Search for the cell housing the specified text and yield its (x, y) center coordinate. 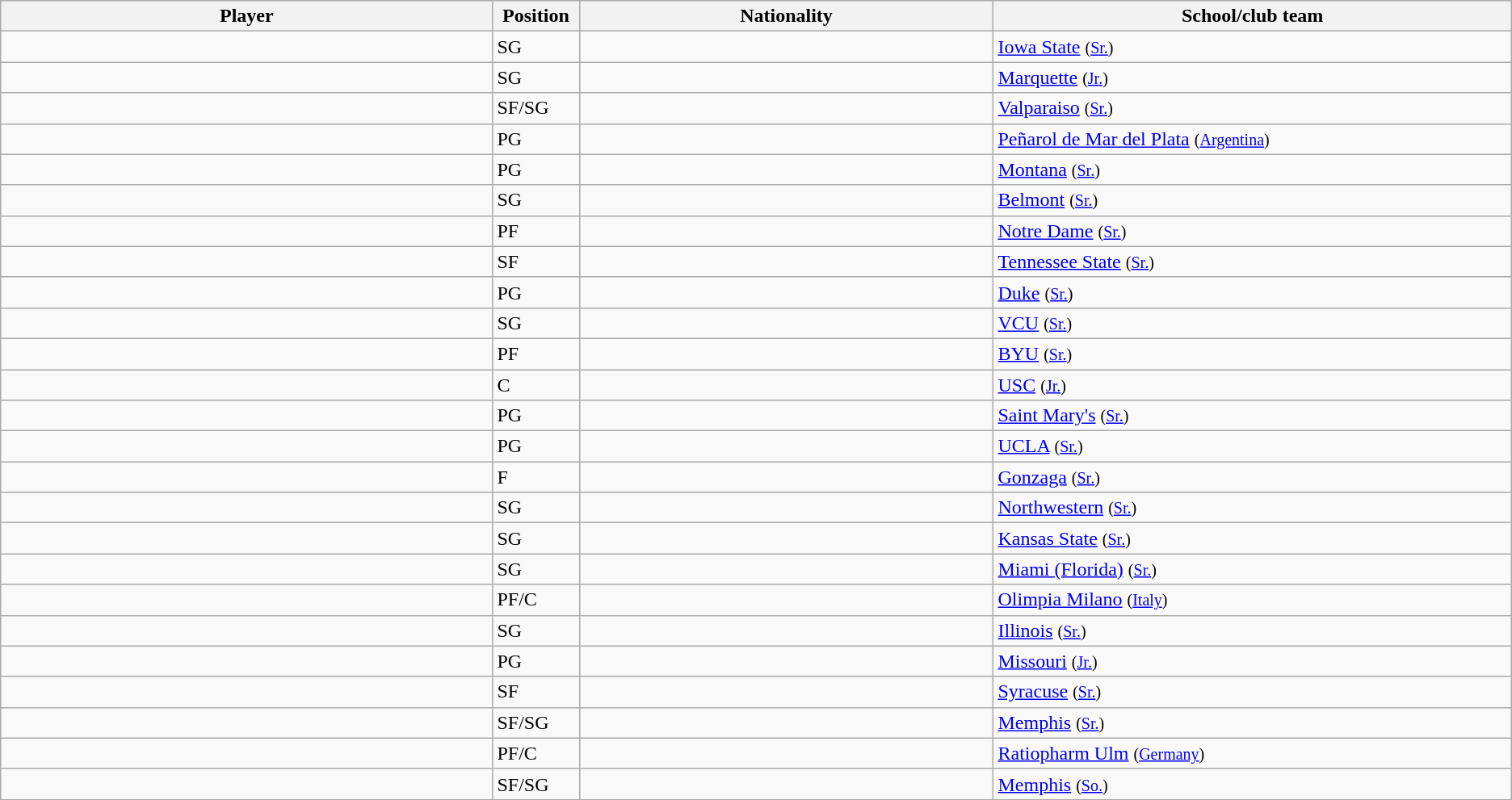
USC (Jr.) (1252, 385)
UCLA (Sr.) (1252, 446)
Illinois (Sr.) (1252, 630)
BYU (Sr.) (1252, 354)
Olimpia Milano (Italy) (1252, 600)
Saint Mary's (Sr.) (1252, 416)
Missouri (Jr.) (1252, 661)
VCU (Sr.) (1252, 323)
Syracuse (Sr.) (1252, 692)
Position (536, 16)
Valparaiso (Sr.) (1252, 108)
Northwestern (Sr.) (1252, 508)
Duke (Sr.) (1252, 292)
Memphis (So.) (1252, 784)
Player (247, 16)
Miami (Florida) (Sr.) (1252, 569)
F (536, 477)
Ratiopharm Ulm (Germany) (1252, 753)
Nationality (787, 16)
Peñarol de Mar del Plata (Argentina) (1252, 139)
C (536, 385)
Kansas State (Sr.) (1252, 538)
Marquette (Jr.) (1252, 77)
Montana (Sr.) (1252, 170)
School/club team (1252, 16)
Memphis (Sr.) (1252, 723)
Tennessee State (Sr.) (1252, 262)
Notre Dame (Sr.) (1252, 231)
Iowa State (Sr.) (1252, 47)
Belmont (Sr.) (1252, 200)
Gonzaga (Sr.) (1252, 477)
